Locate the cell with the specified text and output its (X, Y) center coordinate. 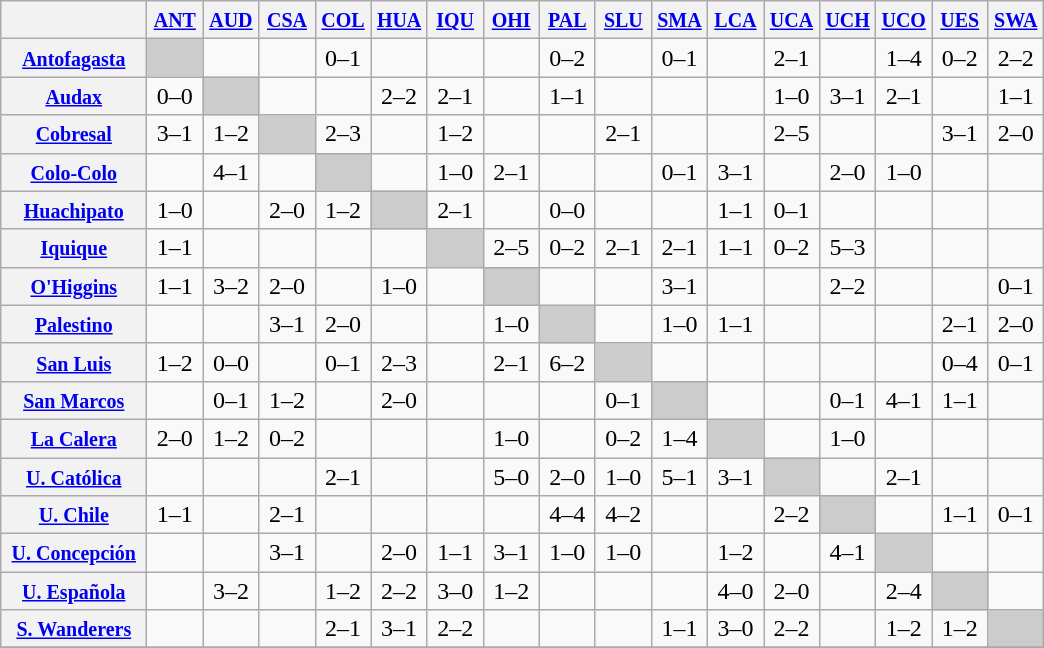
Colo-Colo (74, 172)
4–0 (735, 591)
SMA (679, 20)
U. Concepción (74, 553)
0–4 (960, 362)
OHI (511, 20)
4–2 (623, 515)
SWA (1016, 20)
5–1 (679, 477)
UCA (792, 20)
LCA (735, 20)
UES (960, 20)
Antofagasta (74, 58)
San Luis (74, 362)
Audax (74, 96)
IQU (455, 20)
5–0 (511, 477)
UCH (848, 20)
UCO (904, 20)
PAL (567, 20)
U. Chile (74, 515)
SLU (623, 20)
2–4 (904, 591)
4–4 (567, 515)
Iquique (74, 248)
6–2 (567, 362)
O'Higgins (74, 286)
San Marcos (74, 400)
5–3 (848, 248)
AUD (231, 20)
ANT (175, 20)
Palestino (74, 324)
CSA (287, 20)
S. Wanderers (74, 629)
Cobresal (74, 134)
COL (343, 20)
HUA (399, 20)
U. Católica (74, 477)
U. Española (74, 591)
La Calera (74, 438)
Huachipato (74, 210)
